Locate the cell with the specified text and output its [X, Y] center coordinate. 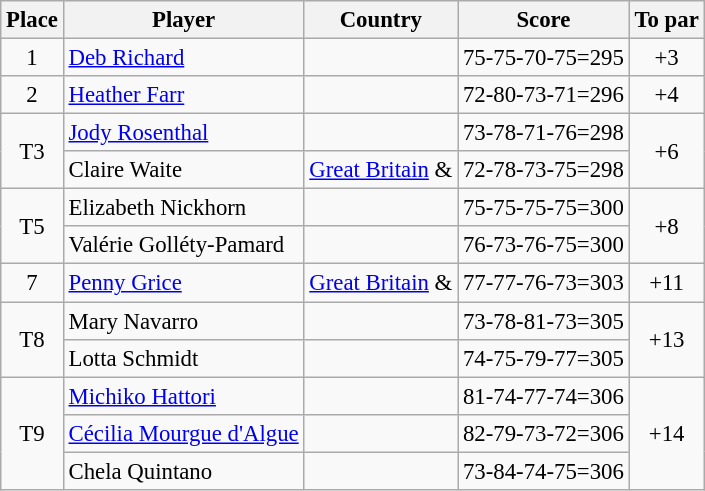
2 [32, 95]
81-74-77-74=306 [544, 396]
1 [32, 58]
Chela Quintano [184, 471]
Michiko Hattori [184, 396]
82-79-73-72=306 [544, 433]
+6 [666, 152]
Lotta Schmidt [184, 358]
Elizabeth Nickhorn [184, 208]
Cécilia Mourgue d'Algue [184, 433]
7 [32, 283]
75-75-75-75=300 [544, 208]
Place [32, 20]
+11 [666, 283]
73-78-71-76=298 [544, 133]
Country [381, 20]
Penny Grice [184, 283]
72-78-73-75=298 [544, 170]
Deb Richard [184, 58]
Mary Navarro [184, 321]
To par [666, 20]
73-78-81-73=305 [544, 321]
+8 [666, 226]
T9 [32, 434]
+4 [666, 95]
76-73-76-75=300 [544, 245]
Score [544, 20]
72-80-73-71=296 [544, 95]
74-75-79-77=305 [544, 358]
T5 [32, 226]
73-84-74-75=306 [544, 471]
77-77-76-73=303 [544, 283]
Jody Rosenthal [184, 133]
+13 [666, 340]
T8 [32, 340]
Heather Farr [184, 95]
T3 [32, 152]
Valérie Golléty-Pamard [184, 245]
Claire Waite [184, 170]
75-75-70-75=295 [544, 58]
+3 [666, 58]
+14 [666, 434]
Player [184, 20]
